Pinpoint the cell where the given text exists, returning its (x, y) midpoint coordinate. 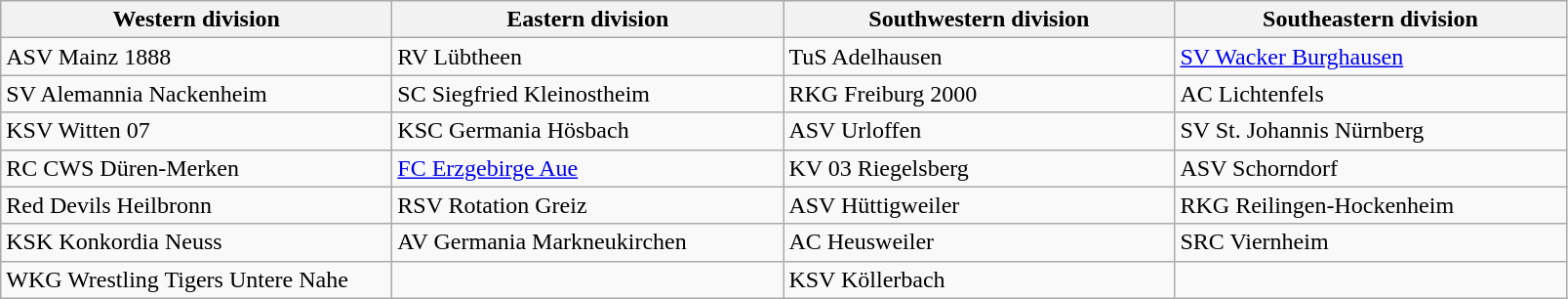
FC Erzgebirge Aue (587, 168)
Southeastern division (1370, 20)
RV Lübtheen (587, 57)
SV Wacker Burghausen (1370, 57)
KSV Köllerbach (980, 279)
SV St. Johannis Nürnberg (1370, 131)
ASV Mainz 1888 (197, 57)
Southwestern division (980, 20)
SRC Viernheim (1370, 242)
Western division (197, 20)
RKG Freiburg 2000 (980, 94)
ASV Hüttigweiler (980, 205)
KSV Witten 07 (197, 131)
RSV Rotation Greiz (587, 205)
KSC Germania Hösbach (587, 131)
Red Devils Heilbronn (197, 205)
SV Alemannia Nackenheim (197, 94)
AV Germania Markneukirchen (587, 242)
AC Lichtenfels (1370, 94)
RKG Reilingen-Hockenheim (1370, 205)
ASV Urloffen (980, 131)
Eastern division (587, 20)
KV 03 Riegelsberg (980, 168)
WKG Wrestling Tigers Untere Nahe (197, 279)
SC Siegfried Kleinostheim (587, 94)
RC CWS Düren-Merken (197, 168)
AC Heusweiler (980, 242)
KSK Konkordia Neuss (197, 242)
TuS Adelhausen (980, 57)
ASV Schorndorf (1370, 168)
